Determine the [x, y] coordinate at the center of the cell enclosing the given text.  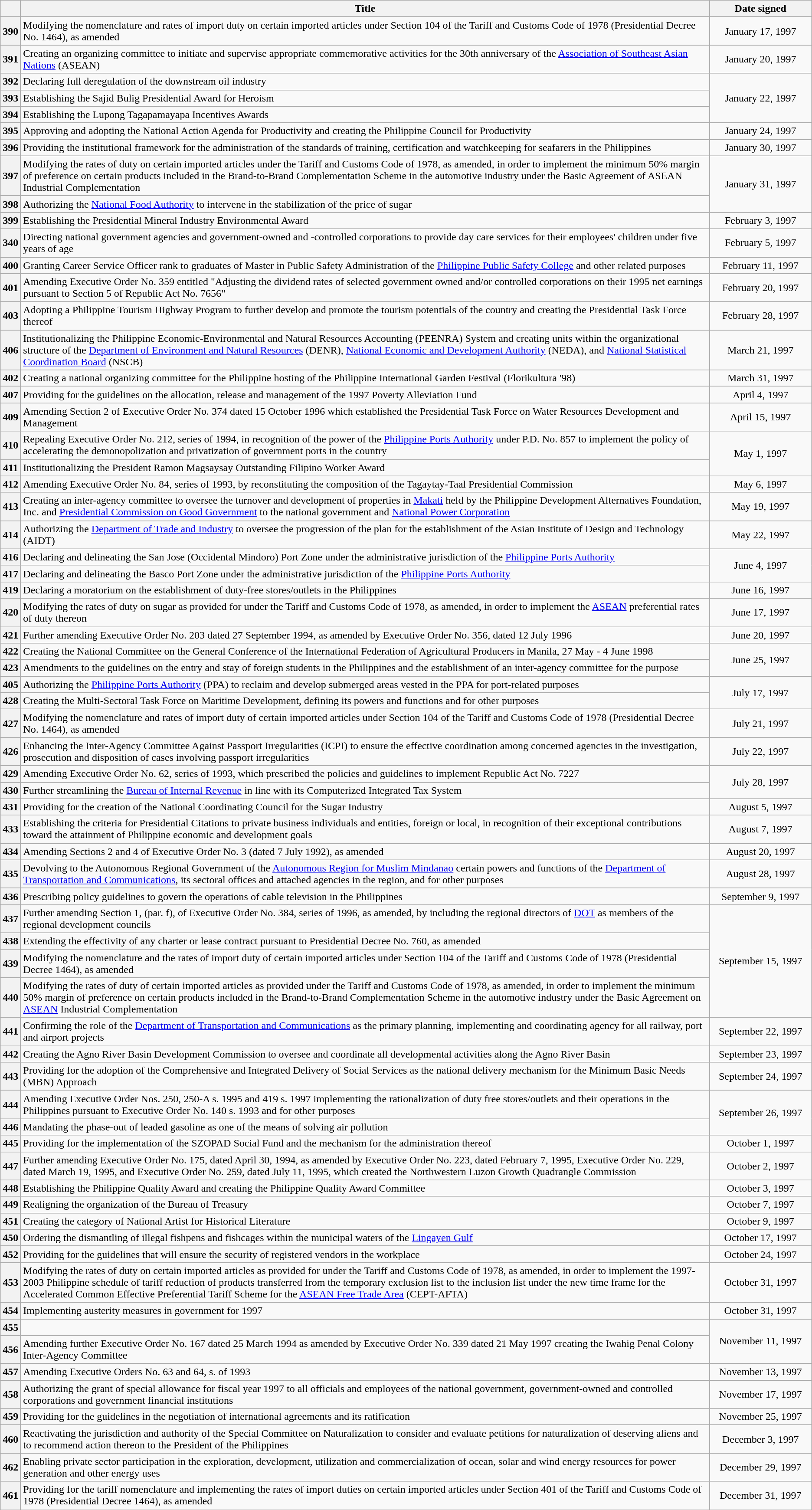
Extending the effectivity of any charter or lease contract pursuant to Presidential Decree No. 760, as amended [365, 941]
Declaring and delineating the San Jose (Occidental Mindoro) Port Zone under the administrative jurisdiction of the Philippine Ports Authority [365, 557]
February 20, 1997 [760, 288]
436 [10, 896]
October 2, 1997 [760, 1166]
Authorizing the National Food Authority to intervene in the stabilization of the price of sugar [365, 204]
Realigning the organization of the Bureau of Treasury [365, 1205]
459 [10, 1417]
Providing for the guidelines that will ensure the security of registered vendors in the workplace [365, 1254]
427 [10, 724]
November 25, 1997 [760, 1417]
407 [10, 395]
429 [10, 774]
September 24, 1997 [760, 1077]
393 [10, 98]
454 [10, 1310]
457 [10, 1372]
December 31, 1997 [760, 1496]
Mandating the phase-out of leaded gasoline as one of the means of solving air pollution [365, 1127]
September 23, 1997 [760, 1054]
December 29, 1997 [760, 1467]
July 28, 1997 [760, 782]
Amending Executive Order No. 84, series of 1993, by reconstituting the composition of the Tagaytay-Taal Presidential Commission [365, 484]
June 25, 1997 [760, 660]
411 [10, 468]
January 30, 1997 [760, 147]
Title [365, 9]
Approving and adopting the National Action Agenda for Productivity and creating the Philippine Council for Productivity [365, 131]
442 [10, 1054]
October 17, 1997 [760, 1238]
May 19, 1997 [760, 507]
456 [10, 1350]
462 [10, 1467]
448 [10, 1188]
Providing for the creation of the National Coordinating Council for the Sugar Industry [365, 807]
August 28, 1997 [760, 874]
409 [10, 417]
Establishing the Sajid Bulig Presidential Award for Heroism [365, 98]
Establishing the Presidential Mineral Industry Environmental Award [365, 220]
402 [10, 378]
460 [10, 1439]
428 [10, 701]
Implementing austerity measures in government for 1997 [365, 1310]
April 4, 1997 [760, 395]
February 5, 1997 [760, 243]
426 [10, 751]
390 [10, 31]
January 31, 1997 [760, 184]
443 [10, 1077]
Creating the Agno River Basin Development Commission to oversee and coordinate all developmental activities along the Agno River Basin [365, 1054]
January 22, 1997 [760, 98]
458 [10, 1394]
414 [10, 534]
417 [10, 573]
405 [10, 685]
431 [10, 807]
Further streamlining the Bureau of Internal Revenue in line with its Computerized Integrated Tax System [365, 790]
August 20, 1997 [760, 852]
Date signed [760, 9]
July 17, 1997 [760, 693]
395 [10, 131]
446 [10, 1127]
445 [10, 1143]
394 [10, 115]
March 31, 1997 [760, 378]
Amending Executive Order No. 62, series of 1993, which prescribed the policies and guidelines to implement Republic Act No. 7227 [365, 774]
438 [10, 941]
Creating a national organizing committee for the Philippine hosting of the Philippine International Garden Festival (Florikultura '98) [365, 378]
September 22, 1997 [760, 1032]
Establishing the Lupong Tagapamayapa Incentives Awards [365, 115]
Declaring and delineating the Basco Port Zone under the administrative jurisdiction of the Philippine Ports Authority [365, 573]
399 [10, 220]
Creating the category of National Artist for Historical Literature [365, 1221]
455 [10, 1327]
412 [10, 484]
June 16, 1997 [760, 590]
May 22, 1997 [760, 534]
Institutionalizing the President Ramon Magsaysay Outstanding Filipino Worker Award [365, 468]
449 [10, 1205]
435 [10, 874]
406 [10, 350]
Providing for the guidelines in the negotiation of international agreements and its ratification [365, 1417]
June 20, 1997 [760, 635]
February 28, 1997 [760, 316]
March 21, 1997 [760, 350]
401 [10, 288]
Creating the National Committee on the General Conference of the International Federation of Agricultural Producers in Manila, 27 May - 4 June 1998 [365, 652]
400 [10, 265]
Further amending Executive Order No. 203 dated 27 September 1994, as amended by Executive Order No. 356, dated 12 July 1996 [365, 635]
433 [10, 829]
Amending Executive Orders No. 63 and 64, s. of 1993 [365, 1372]
September 9, 1997 [760, 896]
452 [10, 1254]
Ordering the dismantling of illegal fishpens and fishcages within the municipal waters of the Lingayen Gulf [365, 1238]
Authorizing the Philippine Ports Authority (PPA) to reclaim and develop submerged areas vested in the PPA for port-related purposes [365, 685]
Declaring full deregulation of the downstream oil industry [365, 82]
November 11, 1997 [760, 1341]
October 7, 1997 [760, 1205]
419 [10, 590]
September 26, 1997 [760, 1113]
May 1, 1997 [760, 454]
451 [10, 1221]
392 [10, 82]
Amending Sections 2 and 4 of Executive Order No. 3 (dated 7 July 1992), as amended [365, 852]
423 [10, 668]
Declaring a moratorium on the establishment of duty-free stores/outlets in the Philippines [365, 590]
441 [10, 1032]
453 [10, 1282]
421 [10, 635]
February 3, 1997 [760, 220]
August 7, 1997 [760, 829]
398 [10, 204]
410 [10, 445]
July 22, 1997 [760, 751]
May 6, 1997 [760, 484]
January 20, 1997 [760, 59]
January 17, 1997 [760, 31]
444 [10, 1104]
413 [10, 507]
434 [10, 852]
447 [10, 1166]
Establishing the Philippine Quality Award and creating the Philippine Quality Award Committee [365, 1188]
403 [10, 316]
October 3, 1997 [760, 1188]
450 [10, 1238]
July 21, 1997 [760, 724]
461 [10, 1496]
430 [10, 790]
September 15, 1997 [760, 961]
Providing for the implementation of the SZOPAD Social Fund and the mechanism for the administration thereof [365, 1143]
October 1, 1997 [760, 1143]
November 13, 1997 [760, 1372]
439 [10, 963]
416 [10, 557]
January 24, 1997 [760, 131]
December 3, 1997 [760, 1439]
440 [10, 998]
340 [10, 243]
396 [10, 147]
397 [10, 176]
Prescribing policy guidelines to govern the operations of cable television in the Philippines [365, 896]
October 9, 1997 [760, 1221]
November 17, 1997 [760, 1394]
June 17, 1997 [760, 613]
Creating the Multi-Sectoral Task Force on Maritime Development, defining its powers and functions and for other purposes [365, 701]
420 [10, 613]
June 4, 1997 [760, 565]
October 24, 1997 [760, 1254]
April 15, 1997 [760, 417]
422 [10, 652]
August 5, 1997 [760, 807]
437 [10, 919]
391 [10, 59]
February 11, 1997 [760, 265]
Providing for the guidelines on the allocation, release and management of the 1997 Poverty Alleviation Fund [365, 395]
